Pinpoint the cell where the given text exists, returning its (X, Y) midpoint coordinate. 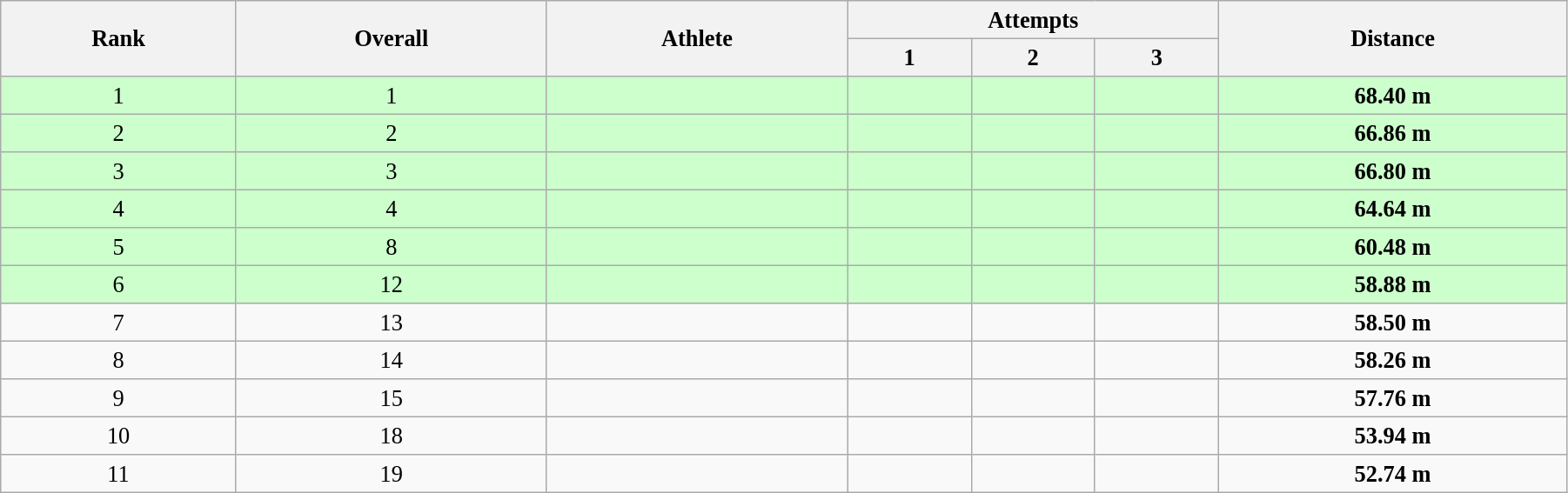
Distance (1393, 38)
66.80 m (1393, 171)
Overall (392, 38)
18 (392, 436)
6 (118, 284)
15 (392, 398)
58.50 m (1393, 323)
5 (118, 247)
13 (392, 323)
60.48 m (1393, 247)
10 (118, 436)
11 (118, 474)
12 (392, 284)
58.26 m (1393, 360)
7 (118, 323)
57.76 m (1393, 398)
68.40 m (1393, 95)
14 (392, 360)
Attempts (1034, 19)
Athlete (697, 38)
66.86 m (1393, 133)
9 (118, 398)
53.94 m (1393, 436)
19 (392, 474)
64.64 m (1393, 209)
52.74 m (1393, 474)
Rank (118, 38)
58.88 m (1393, 284)
